Determine the [x, y] coordinate at the center of the cell enclosing the given text.  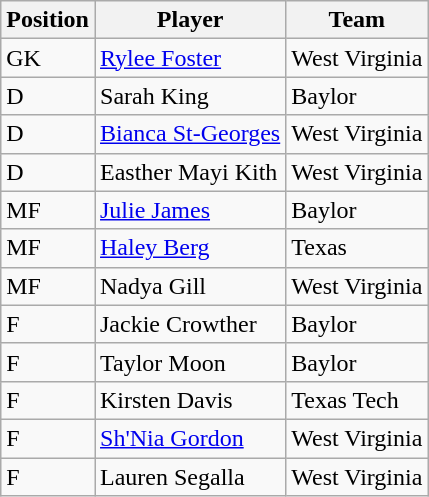
Easther Mayi Kith [190, 172]
Kirsten Davis [190, 400]
Bianca St-Georges [190, 134]
Sarah King [190, 96]
Nadya Gill [190, 286]
Julie James [190, 210]
Rylee Foster [190, 58]
Texas Tech [357, 400]
Sh'Nia Gordon [190, 438]
Position [48, 20]
Team [357, 20]
Player [190, 20]
Haley Berg [190, 248]
Taylor Moon [190, 362]
Jackie Crowther [190, 324]
GK [48, 58]
Lauren Segalla [190, 477]
Texas [357, 248]
